Locate the cell with the specified text and output its [X, Y] center coordinate. 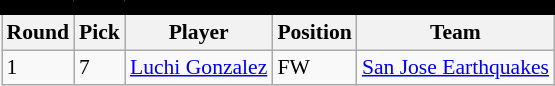
Round [38, 32]
1 [38, 68]
Player [198, 32]
San Jose Earthquakes [456, 68]
Team [456, 32]
FW [314, 68]
Luchi Gonzalez [198, 68]
Pick [100, 32]
Position [314, 32]
7 [100, 68]
